Identify which cell holds the provided text, then report its (X, Y) central coordinate. 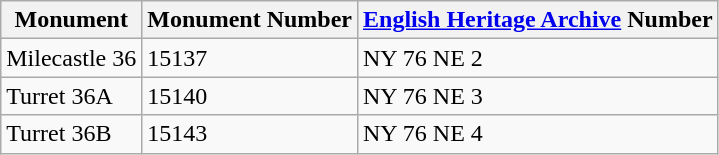
Turret 36A (72, 96)
Turret 36B (72, 134)
Milecastle 36 (72, 58)
15140 (250, 96)
NY 76 NE 3 (538, 96)
15137 (250, 58)
Monument Number (250, 20)
NY 76 NE 4 (538, 134)
NY 76 NE 2 (538, 58)
Monument (72, 20)
15143 (250, 134)
English Heritage Archive Number (538, 20)
